Output the (x, y) coordinate of the center of the cell containing the given text.  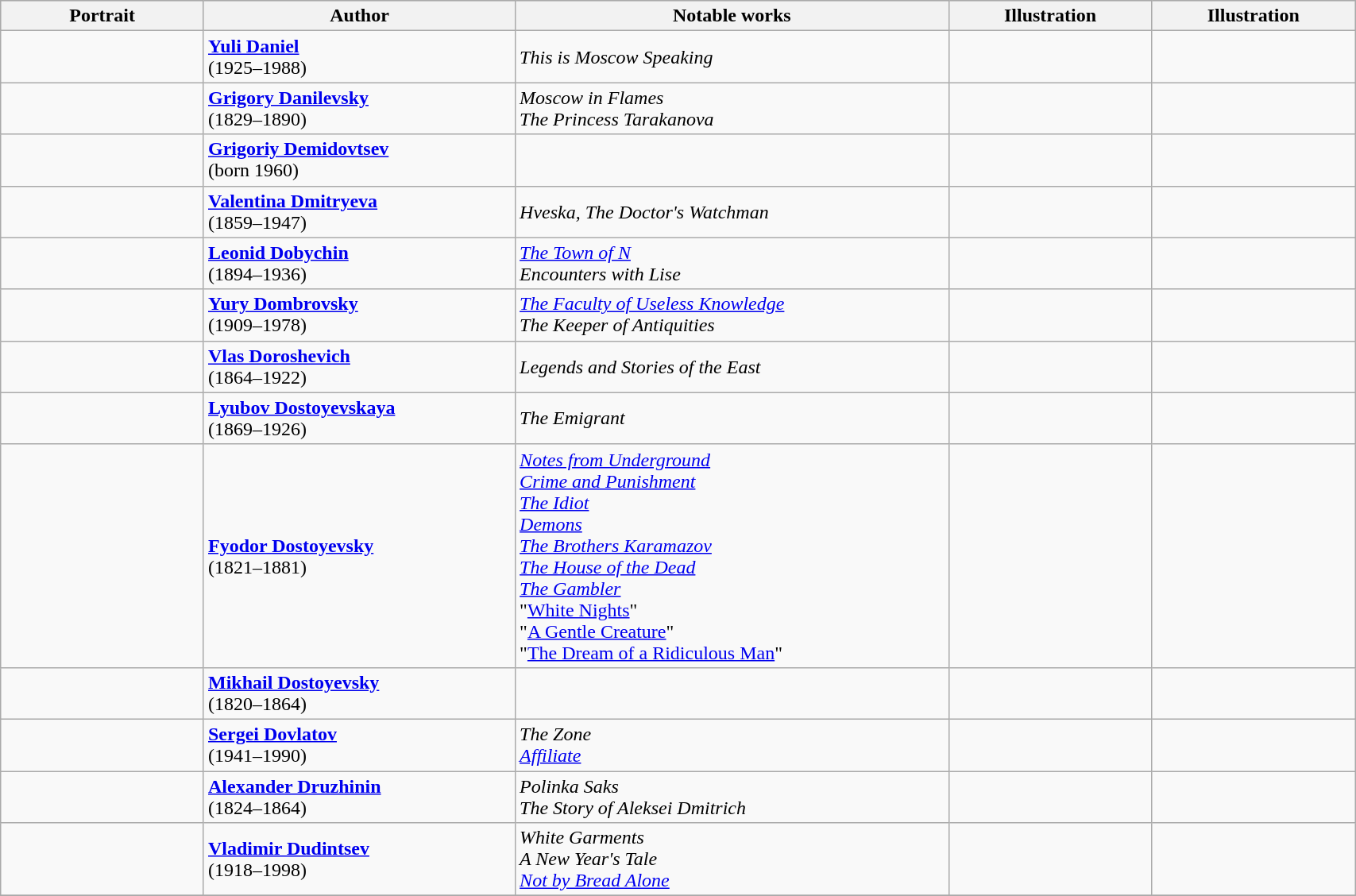
The Emigrant (732, 418)
The ZoneAffiliate (732, 745)
The Faculty of Useless KnowledgeThe Keeper of Antiquities (732, 315)
Lyubov Dostoyevskaya(1869–1926) (359, 418)
Mikhail Dostoyevsky(1820–1864) (359, 693)
Valentina Dmitryeva(1859–1947) (359, 211)
Polinka SaksThe Story of Aleksei Dmitrich (732, 796)
Hveska, The Doctor's Watchman (732, 211)
Yuli Daniel(1925–1988) (359, 57)
Yury Dombrovsky(1909–1978) (359, 315)
Sergei Dovlatov(1941–1990) (359, 745)
Grigoriy Demidovtsev(born 1960) (359, 160)
The Town of NEncounters with Lise (732, 264)
Notable works (732, 16)
Fyodor Dostoyevsky(1821–1881) (359, 556)
White GarmentsA New Year's TaleNot by Bread Alone (732, 859)
Portrait (102, 16)
Leonid Dobychin(1894–1936) (359, 264)
Alexander Druzhinin(1824–1864) (359, 796)
Vlas Doroshevich(1864–1922) (359, 367)
Moscow in FlamesThe Princess Tarakanova (732, 108)
Vladimir Dudintsev(1918–1998) (359, 859)
This is Moscow Speaking (732, 57)
Legends and Stories of the East (732, 367)
Grigory Danilevsky(1829–1890) (359, 108)
Author (359, 16)
